Return the (x, y) coordinate for the center point of the cell that contains the specified text.  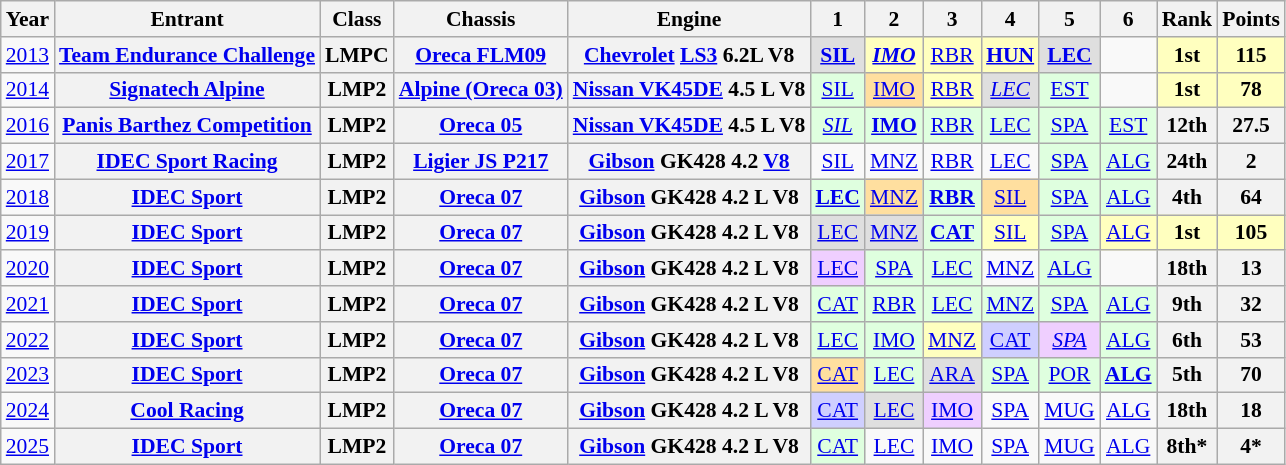
18 (1251, 411)
2023 (28, 375)
78 (1251, 90)
2014 (28, 90)
2013 (28, 55)
2019 (28, 233)
105 (1251, 233)
5th (1188, 375)
Rank (1188, 19)
Team Endurance Challenge (187, 55)
5 (1070, 19)
4 (1010, 19)
Signatech Alpine (187, 90)
70 (1251, 375)
HUN (1010, 55)
9th (1188, 304)
Engine (690, 19)
IDEC Sport Racing (187, 162)
Points (1251, 19)
64 (1251, 197)
27.5 (1251, 126)
Class (357, 19)
2017 (28, 162)
Chassis (481, 19)
32 (1251, 304)
4th (1188, 197)
8th* (1188, 447)
2024 (28, 411)
2020 (28, 269)
Chevrolet LS3 6.2L V8 (690, 55)
Panis Barthez Competition (187, 126)
4* (1251, 447)
Year (28, 19)
Ligier JS P217 (481, 162)
2018 (28, 197)
LMPC (357, 55)
12th (1188, 126)
Oreca 05 (481, 126)
13 (1251, 269)
3 (952, 19)
Gibson GK428 4.2 V8 (690, 162)
24th (1188, 162)
Oreca FLM09 (481, 55)
1 (838, 19)
2021 (28, 304)
POR (1070, 375)
2025 (28, 447)
115 (1251, 55)
Alpine (Oreca 03) (481, 90)
2016 (28, 126)
Entrant (187, 19)
Cool Racing (187, 411)
6th (1188, 340)
53 (1251, 340)
6 (1128, 19)
ARA (952, 375)
2022 (28, 340)
